Output the [X, Y] coordinate of the center of the cell containing the given text.  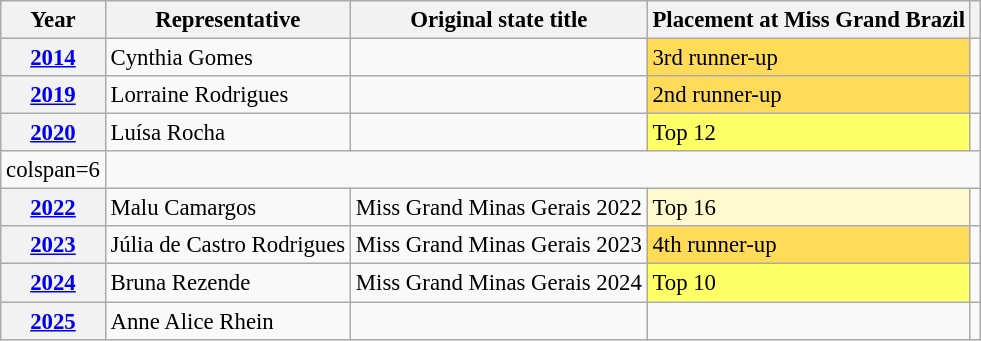
2nd runner-up [808, 95]
Original state title [500, 20]
2024 [53, 283]
2014 [53, 58]
colspan=6 [53, 170]
3rd runner-up [808, 58]
2023 [53, 245]
2019 [53, 95]
Anne Alice Rhein [228, 321]
Miss Grand Minas Gerais 2022 [500, 208]
2020 [53, 133]
4th runner-up [808, 245]
Miss Grand Minas Gerais 2023 [500, 245]
2022 [53, 208]
Miss Grand Minas Gerais 2024 [500, 283]
2025 [53, 321]
Year [53, 20]
Bruna Rezende [228, 283]
Top 12 [808, 133]
Malu Camargos [228, 208]
Top 16 [808, 208]
Lorraine Rodrigues [228, 95]
Placement at Miss Grand Brazil [808, 20]
Representative [228, 20]
Júlia de Castro Rodrigues [228, 245]
Top 10 [808, 283]
Luísa Rocha [228, 133]
Cynthia Gomes [228, 58]
